Provide the [X, Y] coordinate of the cell's center where the given text is located.  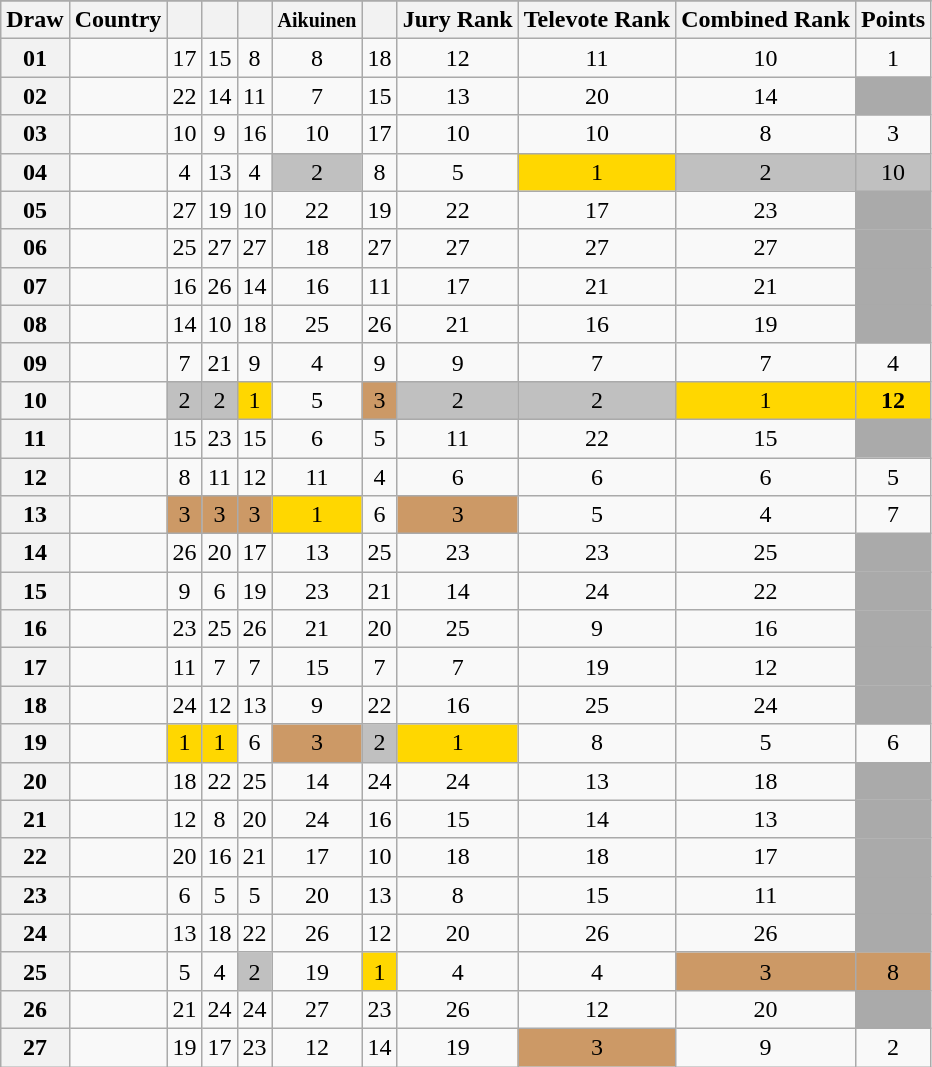
Aikuinen [317, 20]
08 [35, 324]
02 [35, 96]
Points [894, 20]
01 [35, 58]
Televote Rank [597, 20]
Country [118, 20]
09 [35, 362]
Jury Rank [458, 20]
04 [35, 172]
05 [35, 210]
06 [35, 248]
07 [35, 286]
Combined Rank [766, 20]
03 [35, 134]
Draw [35, 20]
